Identify which cell holds the provided text, then report its (x, y) central coordinate. 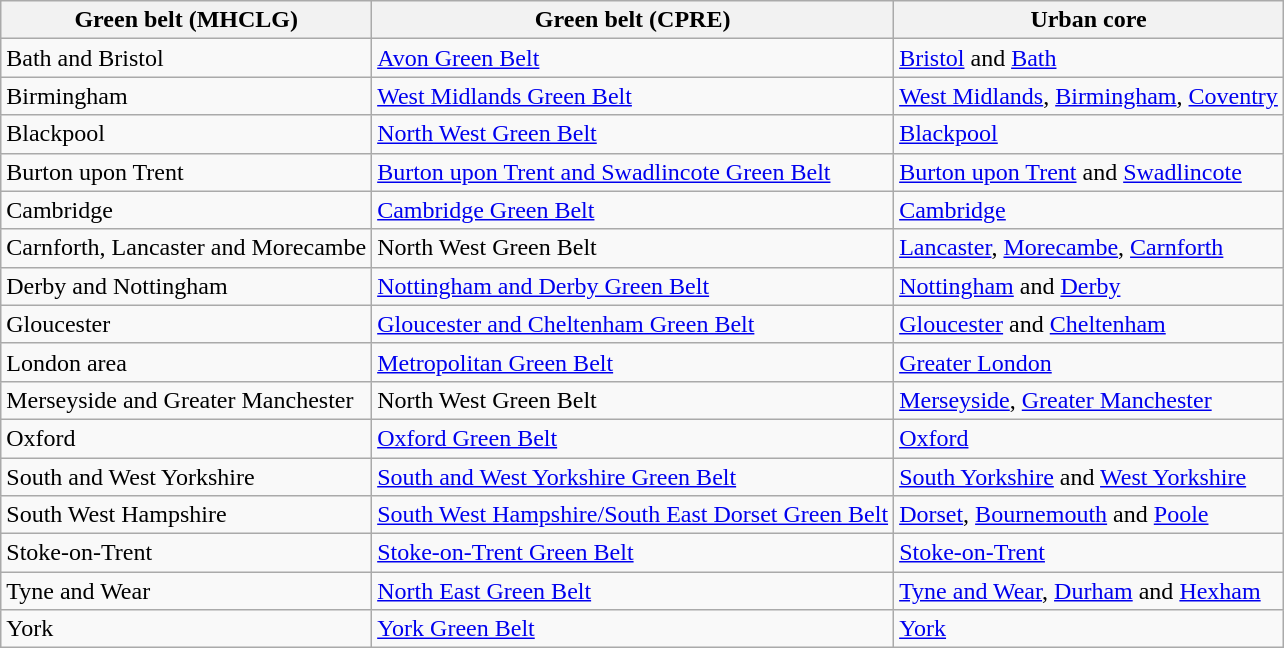
Green belt (MHCLG) (186, 20)
Stoke-on-Trent Green Belt (633, 553)
Gloucester and Cheltenham (1089, 324)
North East Green Belt (633, 591)
Tyne and Wear, Durham and Hexham (1089, 591)
Burton upon Trent and Swadlincote (1089, 172)
South Yorkshire and West Yorkshire (1089, 477)
Oxford Green Belt (633, 438)
Burton upon Trent and Swadlincote Green Belt (633, 172)
Tyne and Wear (186, 591)
Avon Green Belt (633, 58)
Nottingham and Derby Green Belt (633, 286)
Lancaster, Morecambe, Carnforth (1089, 248)
Birmingham (186, 96)
Metropolitan Green Belt (633, 362)
Merseyside and Greater Manchester (186, 400)
Gloucester (186, 324)
South West Hampshire/South East Dorset Green Belt (633, 515)
Burton upon Trent (186, 172)
South and West Yorkshire (186, 477)
South and West Yorkshire Green Belt (633, 477)
Greater London (1089, 362)
Gloucester and Cheltenham Green Belt (633, 324)
London area (186, 362)
West Midlands, Birmingham, Coventry (1089, 96)
Nottingham and Derby (1089, 286)
Cambridge Green Belt (633, 210)
Bath and Bristol (186, 58)
West Midlands Green Belt (633, 96)
Merseyside, Greater Manchester (1089, 400)
Derby and Nottingham (186, 286)
Carnforth, Lancaster and Morecambe (186, 248)
South West Hampshire (186, 515)
Dorset, Bournemouth and Poole (1089, 515)
Green belt (CPRE) (633, 20)
York Green Belt (633, 629)
Bristol and Bath (1089, 58)
Urban core (1089, 20)
